For the text-containing cell, return its midpoint in (X, Y) coordinate format. 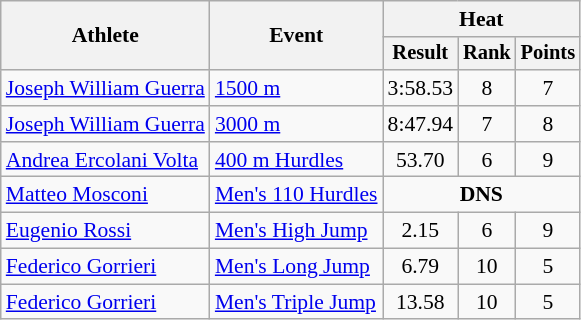
Men's 110 Hurdles (296, 195)
13.58 (420, 302)
3:58.53 (420, 88)
3000 m (296, 124)
6.79 (420, 267)
Rank (487, 54)
400 m Hurdles (296, 160)
2.15 (420, 231)
Event (296, 36)
Andrea Ercolani Volta (106, 160)
Men's Long Jump (296, 267)
Points (548, 54)
Eugenio Rossi (106, 231)
8:47.94 (420, 124)
Heat (482, 19)
1500 m (296, 88)
DNS (482, 195)
Result (420, 54)
53.70 (420, 160)
Men's Triple Jump (296, 302)
Men's High Jump (296, 231)
Matteo Mosconi (106, 195)
Athlete (106, 36)
